Search for the cell housing the specified text and yield its (X, Y) center coordinate. 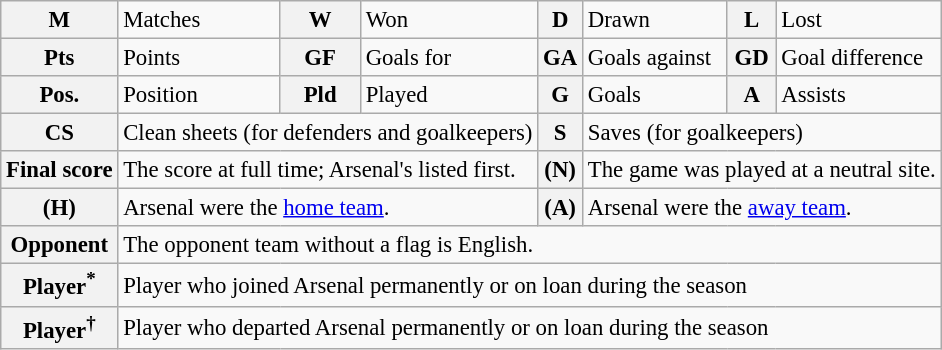
Player who departed Arsenal permanently or on loan during the season (530, 327)
CS (60, 133)
Goal difference (858, 58)
Matches (199, 20)
The opponent team without a flag is English. (530, 245)
Pld (320, 95)
Player† (60, 327)
W (320, 20)
Position (199, 95)
Lost (858, 20)
The game was played at a neutral site. (761, 170)
Won (448, 20)
G (560, 95)
Played (448, 95)
(H) (60, 208)
Opponent (60, 245)
The score at full time; Arsenal's listed first. (328, 170)
Goals for (448, 58)
Final score (60, 170)
Saves (for goalkeepers) (761, 133)
L (751, 20)
Assists (858, 95)
Points (199, 58)
Player who joined Arsenal permanently or on loan during the season (530, 285)
(N) (560, 170)
GD (751, 58)
Arsenal were the home team. (328, 208)
Pos. (60, 95)
Goals (654, 95)
Arsenal were the away team. (761, 208)
Goals against (654, 58)
M (60, 20)
GA (560, 58)
Clean sheets (for defenders and goalkeepers) (328, 133)
Pts (60, 58)
Player* (60, 285)
S (560, 133)
(A) (560, 208)
A (751, 95)
GF (320, 58)
Drawn (654, 20)
D (560, 20)
